Output the [X, Y] coordinate of the center of the cell containing the given text.  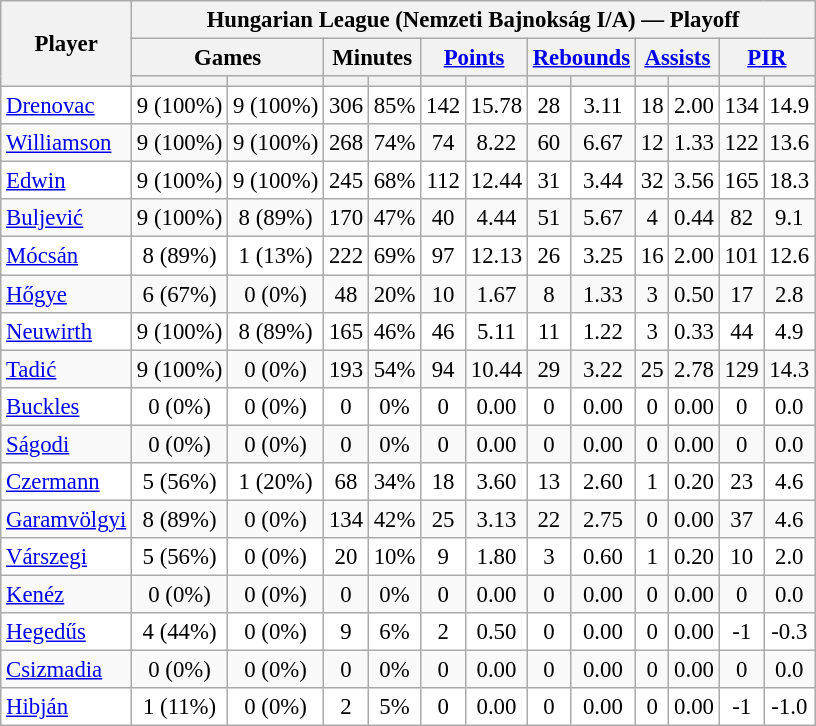
6.67 [602, 143]
1.80 [496, 557]
74 [444, 143]
54% [394, 369]
31 [548, 181]
Player [66, 44]
10% [394, 557]
6 (67%) [180, 294]
Hungarian League (Nemzeti Bajnokság I/A) — Playoff [474, 20]
Rebounds [581, 58]
2.75 [602, 519]
Assists [677, 58]
42% [394, 519]
5% [394, 707]
12.44 [496, 181]
13 [548, 482]
Csizmadia [66, 670]
1 (13%) [276, 256]
Buljević [66, 219]
20% [394, 294]
10.44 [496, 369]
12.6 [789, 256]
Buckles [66, 406]
Czermann [66, 482]
69% [394, 256]
12.13 [496, 256]
46 [444, 331]
Kenéz [66, 594]
3.25 [602, 256]
306 [346, 106]
Garamvölgyi [66, 519]
-0.3 [789, 632]
2.60 [602, 482]
Tadić [66, 369]
2.78 [694, 369]
Mócsán [66, 256]
Games [228, 58]
Edwin [66, 181]
193 [346, 369]
20 [346, 557]
94 [444, 369]
68 [346, 482]
245 [346, 181]
97 [444, 256]
Points [474, 58]
37 [742, 519]
14.3 [789, 369]
11 [548, 331]
26 [548, 256]
1 (11%) [180, 707]
8.22 [496, 143]
22 [548, 519]
3.13 [496, 519]
28 [548, 106]
1 (20%) [276, 482]
Hibján [66, 707]
222 [346, 256]
5.11 [496, 331]
14.9 [789, 106]
60 [548, 143]
1.22 [602, 331]
2.8 [789, 294]
82 [742, 219]
6% [394, 632]
3.60 [496, 482]
101 [742, 256]
17 [742, 294]
-1.0 [789, 707]
8 [548, 294]
Neuwirth [66, 331]
34% [394, 482]
0.33 [694, 331]
51 [548, 219]
12 [652, 143]
Minutes [372, 58]
4 [652, 219]
16 [652, 256]
268 [346, 143]
9.1 [789, 219]
112 [444, 181]
Várszegi [66, 557]
PIR [766, 58]
4 (44%) [180, 632]
170 [346, 219]
23 [742, 482]
3.56 [694, 181]
3.11 [602, 106]
Williamson [66, 143]
29 [548, 369]
142 [444, 106]
44 [742, 331]
13.6 [789, 143]
1.67 [496, 294]
4.44 [496, 219]
Ságodi [66, 444]
Drenovac [66, 106]
3.22 [602, 369]
32 [652, 181]
Hőgye [66, 294]
3.44 [602, 181]
68% [394, 181]
18.3 [789, 181]
40 [444, 219]
46% [394, 331]
5.67 [602, 219]
0.60 [602, 557]
4.9 [789, 331]
15.78 [496, 106]
0.44 [694, 219]
85% [394, 106]
74% [394, 143]
129 [742, 369]
Hegedűs [66, 632]
2.0 [789, 557]
122 [742, 143]
48 [346, 294]
47% [394, 219]
